From the cell containing the given text, extract its center point as (X, Y) coordinate. 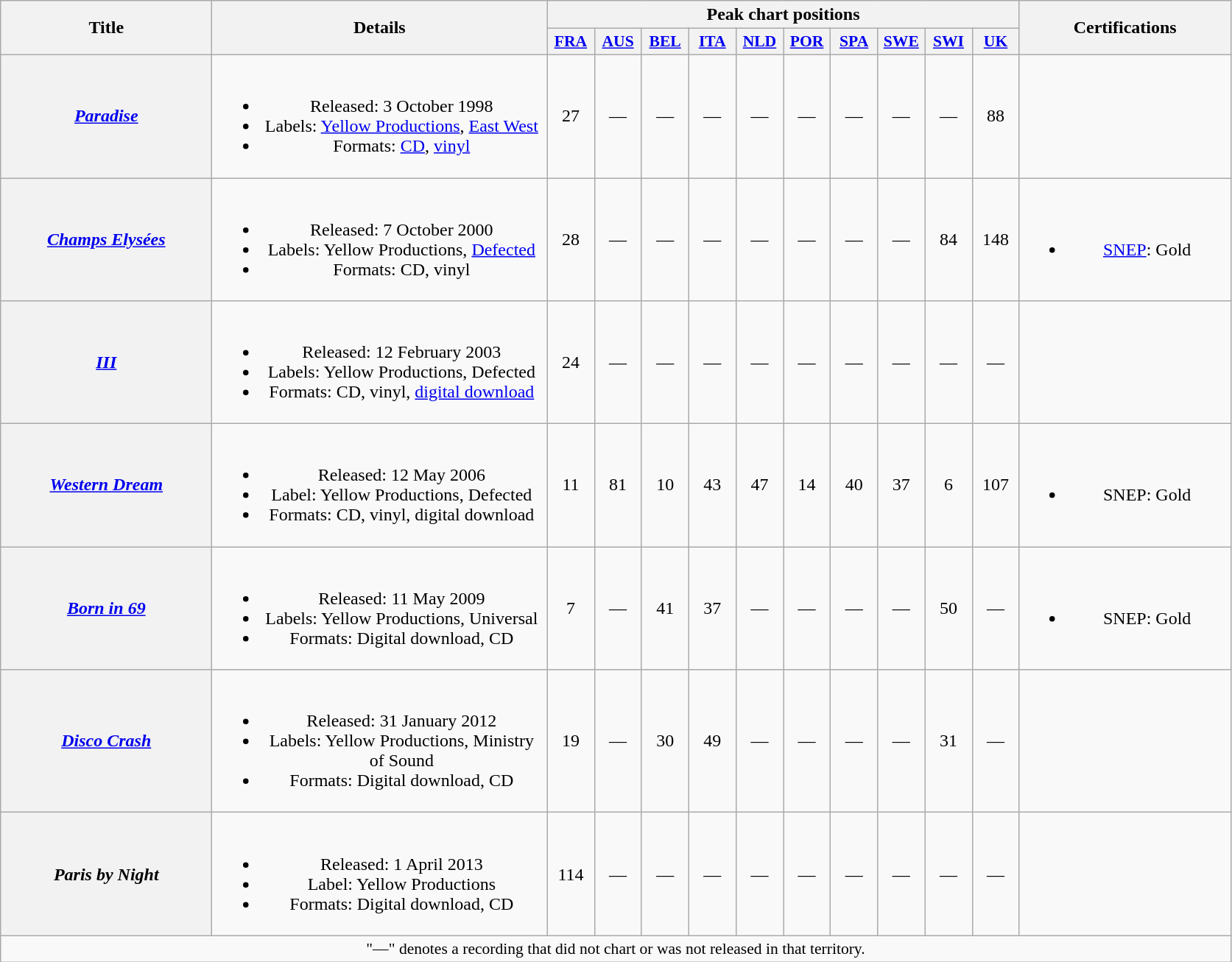
81 (618, 486)
30 (665, 741)
Released: 12 February 2003Labels: Yellow Productions, DefectedFormats: CD, vinyl, digital download (380, 362)
POR (807, 42)
10 (665, 486)
49 (712, 741)
Details (380, 28)
19 (571, 741)
SPA (854, 42)
14 (807, 486)
107 (996, 486)
40 (854, 486)
Paradise (106, 116)
Released: 11 May 2009Labels: Yellow Productions, UniversalFormats: Digital download, CD (380, 608)
Western Dream (106, 486)
Released: 7 October 2000Labels: Yellow Productions, DefectedFormats: CD, vinyl (380, 240)
11 (571, 486)
31 (948, 741)
Certifications (1125, 28)
Disco Crash (106, 741)
43 (712, 486)
84 (948, 240)
UK (996, 42)
SWI (948, 42)
Title (106, 28)
NLD (759, 42)
ITA (712, 42)
Born in 69 (106, 608)
7 (571, 608)
SWE (901, 42)
28 (571, 240)
Released: 1 April 2013Label: Yellow ProductionsFormats: Digital download, CD (380, 874)
BEL (665, 42)
Released: 31 January 2012Labels: Yellow Productions, Ministry of SoundFormats: Digital download, CD (380, 741)
III (106, 362)
50 (948, 608)
FRA (571, 42)
27 (571, 116)
Peak chart positions (784, 15)
41 (665, 608)
Paris by Night (106, 874)
114 (571, 874)
Released: 3 October 1998Labels: Yellow Productions, East WestFormats: CD, vinyl (380, 116)
"—" denotes a recording that did not chart or was not released in that territory. (616, 949)
47 (759, 486)
148 (996, 240)
Released: 12 May 2006Label: Yellow Productions, DefectedFormats: CD, vinyl, digital download (380, 486)
6 (948, 486)
Champs Elysées (106, 240)
88 (996, 116)
24 (571, 362)
AUS (618, 42)
